Provide the (x, y) coordinate of the cell's center where the given text is located.  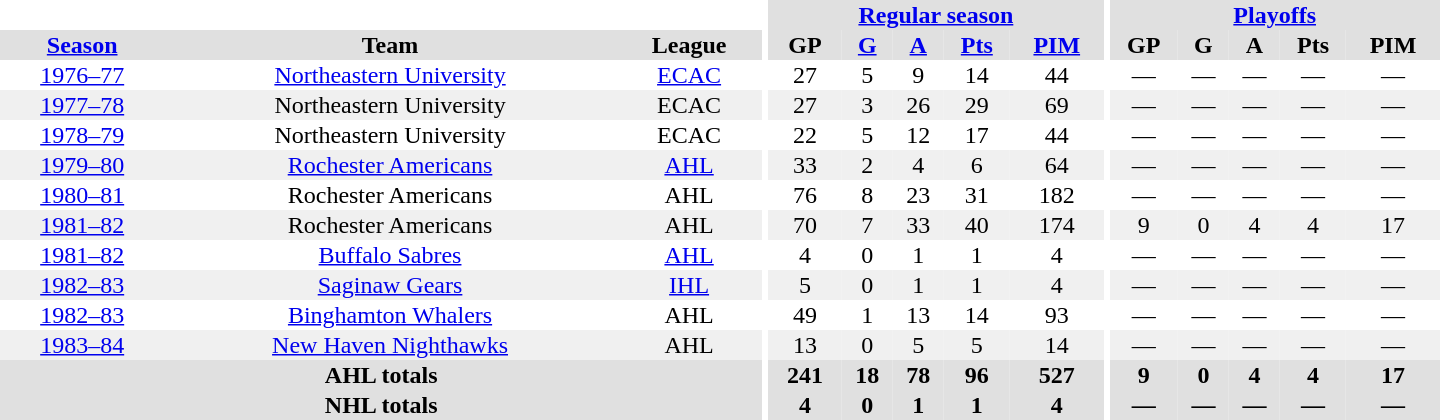
26 (918, 105)
527 (1057, 375)
1977–78 (82, 105)
2 (868, 165)
23 (918, 195)
8 (868, 195)
Regular season (936, 15)
31 (977, 195)
22 (805, 135)
12 (918, 135)
6 (977, 165)
AHL totals (381, 375)
40 (977, 225)
1980–81 (82, 195)
Season (82, 45)
1983–84 (82, 345)
70 (805, 225)
Saginaw Gears (390, 285)
League (690, 45)
174 (1057, 225)
69 (1057, 105)
New Haven Nighthawks (390, 345)
Buffalo Sabres (390, 255)
3 (868, 105)
1978–79 (82, 135)
7 (868, 225)
1979–80 (82, 165)
Playoffs (1274, 15)
96 (977, 375)
Team (390, 45)
1976–77 (82, 75)
93 (1057, 315)
49 (805, 315)
Binghamton Whalers (390, 315)
NHL totals (381, 405)
IHL (690, 285)
182 (1057, 195)
241 (805, 375)
29 (977, 105)
64 (1057, 165)
76 (805, 195)
18 (868, 375)
78 (918, 375)
